Return the [X, Y] coordinate for the center point of the cell that contains the specified text.  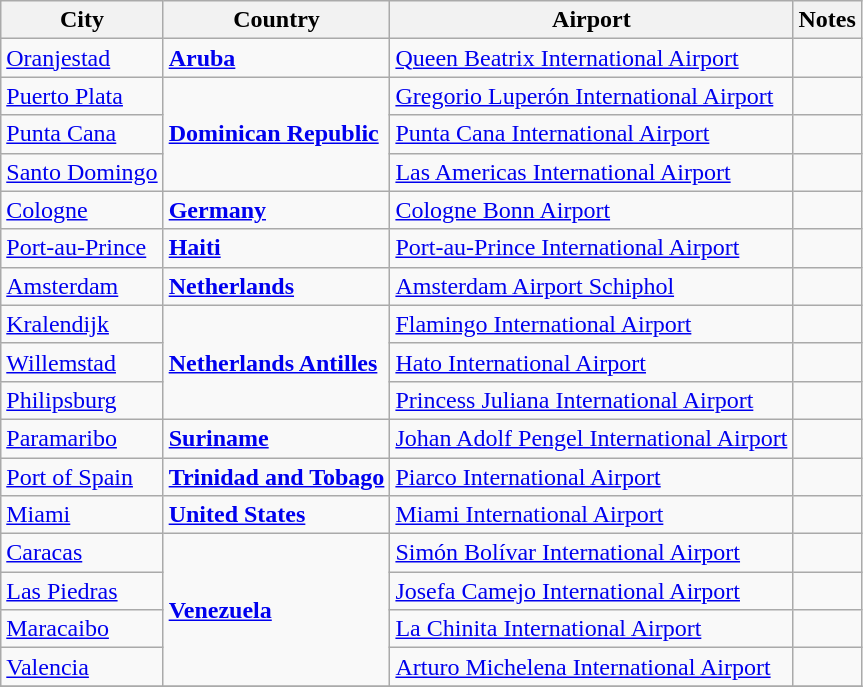
Port of Spain [82, 477]
Willemstad [82, 362]
Las Americas International Airport [592, 172]
Hato International Airport [592, 362]
Kralendijk [82, 324]
Amsterdam Airport Schiphol [592, 286]
Oranjestad [82, 58]
Josefa Camejo International Airport [592, 591]
Piarco International Airport [592, 477]
Arturo Michelena International Airport [592, 667]
Port-au-Prince International Airport [592, 248]
Caracas [82, 553]
City [82, 20]
Suriname [276, 438]
Queen Beatrix International Airport [592, 58]
Airport [592, 20]
Notes [827, 20]
Netherlands Antilles [276, 362]
Valencia [82, 667]
Maracaibo [82, 629]
Dominican Republic [276, 134]
Santo Domingo [82, 172]
Punta Cana International Airport [592, 134]
Miami International Airport [592, 515]
Venezuela [276, 610]
Paramaribo [82, 438]
Cologne [82, 210]
Puerto Plata [82, 96]
La Chinita International Airport [592, 629]
Trinidad and Tobago [276, 477]
Amsterdam [82, 286]
Haiti [276, 248]
Las Piedras [82, 591]
United States [276, 515]
Gregorio Luperón International Airport [592, 96]
Flamingo International Airport [592, 324]
Punta Cana [82, 134]
Miami [82, 515]
Port-au-Prince [82, 248]
Cologne Bonn Airport [592, 210]
Netherlands [276, 286]
Simón Bolívar International Airport [592, 553]
Aruba [276, 58]
Country [276, 20]
Princess Juliana International Airport [592, 400]
Philipsburg [82, 400]
Johan Adolf Pengel International Airport [592, 438]
Germany [276, 210]
